Output the (X, Y) coordinate of the center of the cell containing the given text.  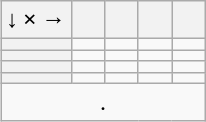
. (104, 102)
↓ × → (36, 20)
